Find where the given text appears and provide that cell's center as [X, Y] coordinate. 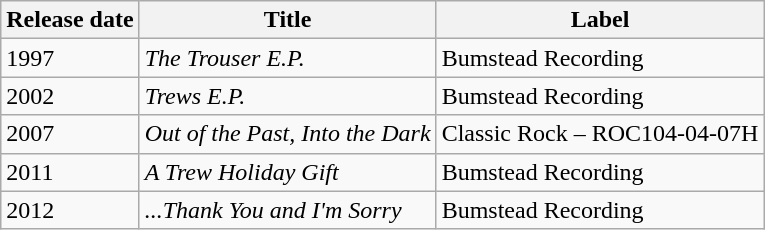
The Trouser E.P. [288, 58]
Classic Rock – ROC104-04-07H [600, 134]
Out of the Past, Into the Dark [288, 134]
A Trew Holiday Gift [288, 172]
2012 [70, 210]
...Thank You and I'm Sorry [288, 210]
Title [288, 20]
2007 [70, 134]
Label [600, 20]
2011 [70, 172]
2002 [70, 96]
Release date [70, 20]
Trews E.P. [288, 96]
1997 [70, 58]
